Search for the cell housing the specified text and yield its (X, Y) center coordinate. 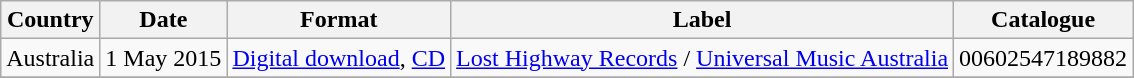
Country (50, 20)
Date (164, 20)
00602547189882 (1044, 58)
Australia (50, 58)
Catalogue (1044, 20)
Lost Highway Records / Universal Music Australia (702, 58)
Label (702, 20)
1 May 2015 (164, 58)
Digital download, CD (339, 58)
Format (339, 20)
